Provide the (x, y) coordinate of the cell's center where the given text is located.  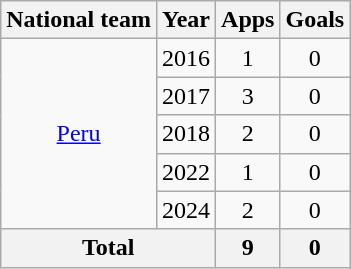
Apps (248, 20)
Total (108, 248)
2024 (186, 210)
2018 (186, 134)
Year (186, 20)
National team (79, 20)
2016 (186, 58)
Peru (79, 134)
9 (248, 248)
Goals (315, 20)
3 (248, 96)
2022 (186, 172)
2017 (186, 96)
